Output the [X, Y] coordinate of the center of the cell containing the given text.  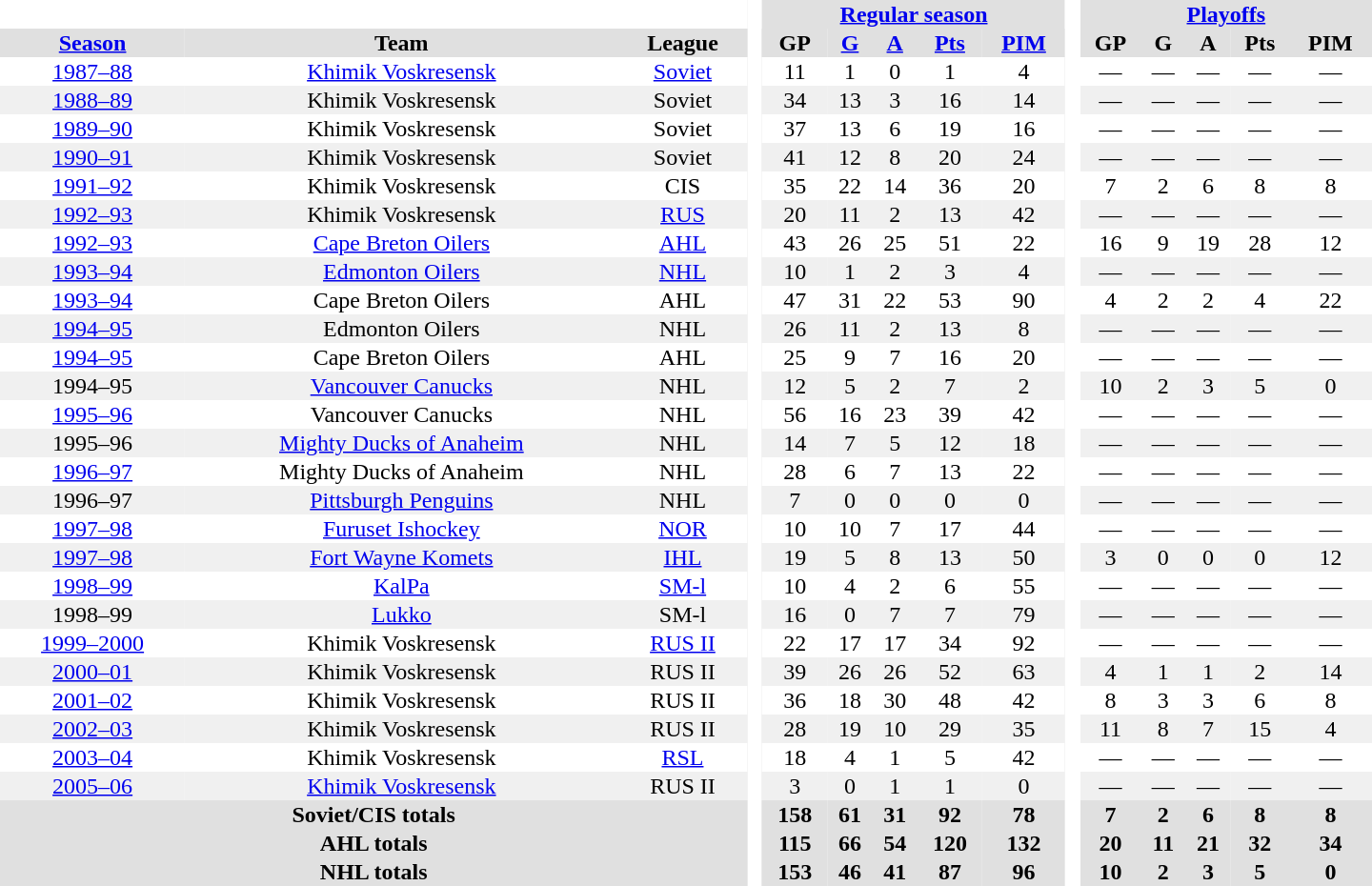
1987–88 [92, 71]
61 [850, 815]
115 [795, 843]
21 [1208, 843]
79 [1023, 614]
52 [950, 672]
96 [1023, 872]
RSL [683, 757]
2001–02 [92, 700]
1990–91 [92, 157]
48 [950, 700]
CIS [683, 186]
50 [1023, 557]
23 [896, 414]
League [683, 43]
2000–01 [92, 672]
63 [1023, 672]
Soviet/CIS totals [373, 815]
Furuset Ishockey [401, 529]
Lukko [401, 614]
120 [950, 843]
1999–2000 [92, 643]
Regular season [914, 14]
78 [1023, 815]
29 [950, 729]
1988–89 [92, 100]
54 [896, 843]
56 [795, 414]
44 [1023, 529]
IHL [683, 557]
51 [950, 243]
43 [795, 243]
87 [950, 872]
Fort Wayne Komets [401, 557]
NHL totals [373, 872]
132 [1023, 843]
15 [1260, 729]
46 [850, 872]
KalPa [401, 586]
Pittsburgh Penguins [401, 500]
Team [401, 43]
2002–03 [92, 729]
37 [795, 129]
90 [1023, 300]
RUS [683, 214]
158 [795, 815]
AHL totals [373, 843]
47 [795, 300]
Season [92, 43]
55 [1023, 586]
24 [1023, 157]
1991–92 [92, 186]
66 [850, 843]
153 [795, 872]
32 [1260, 843]
2003–04 [92, 757]
Playoffs [1226, 14]
30 [896, 700]
2005–06 [92, 786]
53 [950, 300]
1989–90 [92, 129]
NOR [683, 529]
